For the text-containing cell, return its midpoint in [x, y] coordinate format. 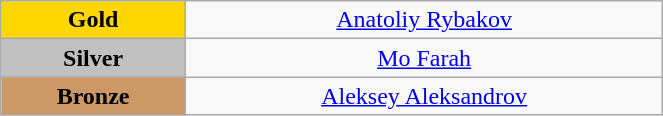
Mo Farah [424, 58]
Anatoliy Rybakov [424, 20]
Silver [94, 58]
Bronze [94, 96]
Gold [94, 20]
Aleksey Aleksandrov [424, 96]
